Provide the (x, y) coordinate of the cell's center where the given text is located.  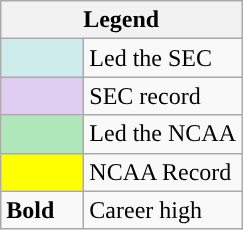
NCAA Record (163, 172)
SEC record (163, 96)
Led the SEC (163, 58)
Career high (163, 210)
Bold (42, 210)
Legend (122, 20)
Led the NCAA (163, 134)
